For the text-containing cell, return its midpoint in [x, y] coordinate format. 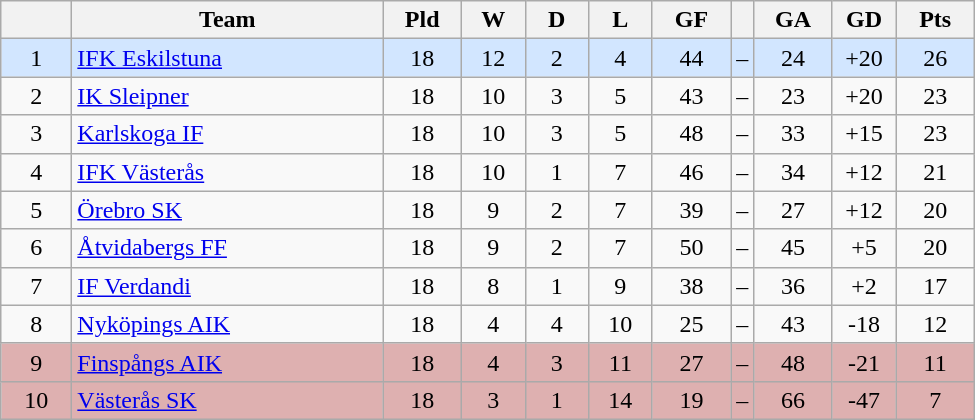
21 [936, 172]
+5 [864, 248]
-47 [864, 400]
33 [794, 134]
17 [936, 286]
+15 [864, 134]
39 [692, 210]
-21 [864, 362]
45 [794, 248]
IF Verdandi [228, 286]
Västerås SK [228, 400]
Örebro SK [228, 210]
34 [794, 172]
L [621, 20]
IFK Eskilstuna [228, 58]
+2 [864, 286]
W [493, 20]
IFK Västerås [228, 172]
D [557, 20]
Nyköpings AIK [228, 324]
44 [692, 58]
14 [621, 400]
Pld [422, 20]
-18 [864, 324]
GF [692, 20]
Karlskoga IF [228, 134]
38 [692, 286]
25 [692, 324]
50 [692, 248]
Pts [936, 20]
Finspångs AIK [228, 362]
GD [864, 20]
Team [228, 20]
19 [692, 400]
Åtvidabergs FF [228, 248]
26 [936, 58]
6 [36, 248]
GA [794, 20]
36 [794, 286]
46 [692, 172]
66 [794, 400]
24 [794, 58]
IK Sleipner [228, 96]
